Identify which cell holds the provided text, then report its (x, y) central coordinate. 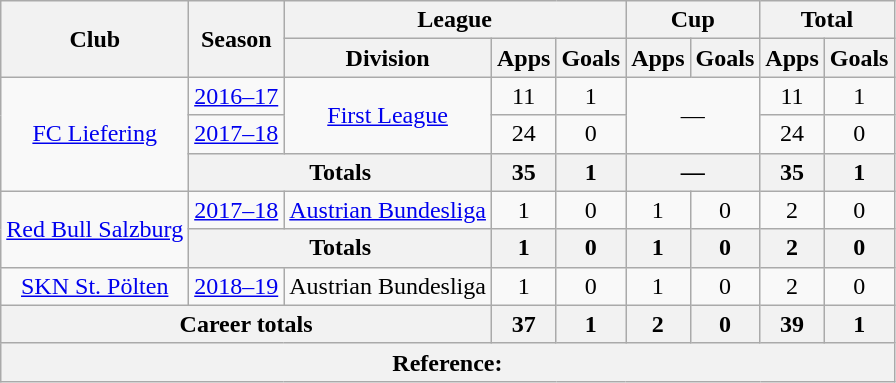
First League (388, 115)
Cup (693, 20)
FC Liefering (95, 134)
Total (827, 20)
Reference: (448, 362)
Career totals (246, 324)
2016–17 (236, 96)
SKN St. Pölten (95, 286)
Division (388, 58)
Red Bull Salzburg (95, 229)
Season (236, 39)
37 (523, 324)
39 (792, 324)
Club (95, 39)
2018–19 (236, 286)
League (455, 20)
